Output the [x, y] coordinate of the center of the cell containing the given text.  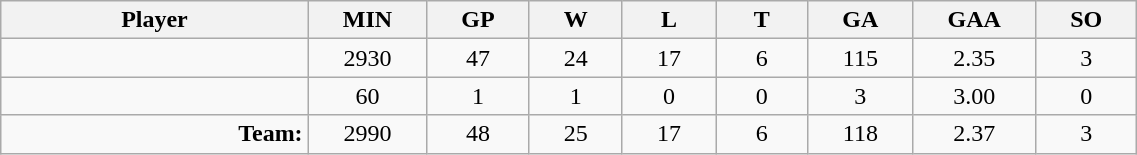
2.35 [974, 58]
25 [576, 134]
115 [860, 58]
GP [478, 20]
47 [478, 58]
GAA [974, 20]
Player [154, 20]
SO [1086, 20]
T [762, 20]
GA [860, 20]
2.37 [974, 134]
48 [478, 134]
60 [368, 96]
Team: [154, 134]
MIN [368, 20]
118 [860, 134]
3.00 [974, 96]
2930 [368, 58]
W [576, 20]
2990 [368, 134]
24 [576, 58]
L [668, 20]
